Search for the cell housing the specified text and yield its (x, y) center coordinate. 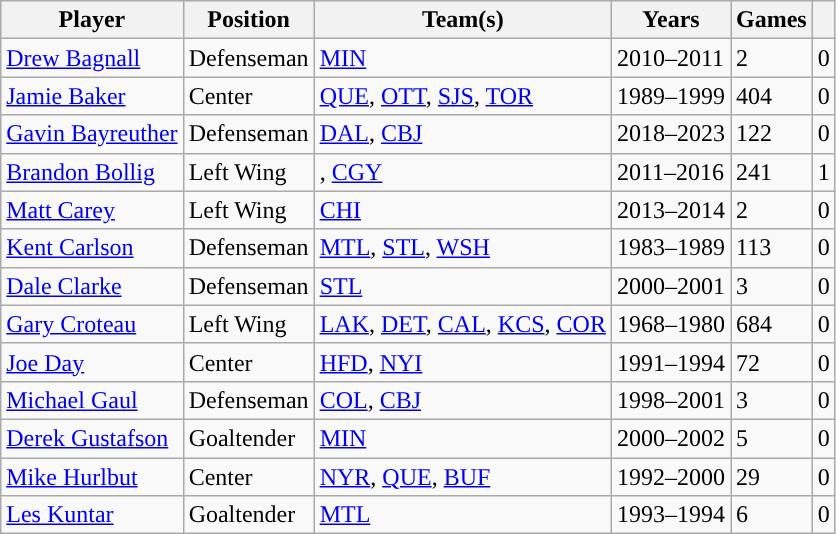
QUE, OTT, SJS, TOR (462, 96)
Dale Clarke (92, 286)
LAK, DET, CAL, KCS, COR (462, 324)
Gary Croteau (92, 324)
Position (248, 20)
STL (462, 286)
72 (771, 362)
DAL, CBJ (462, 134)
5 (771, 438)
113 (771, 248)
MTL (462, 515)
2000–2002 (670, 438)
2011–2016 (670, 172)
1968–1980 (670, 324)
NYR, QUE, BUF (462, 477)
2010–2011 (670, 58)
Les Kuntar (92, 515)
Drew Bagnall (92, 58)
241 (771, 172)
Matt Carey (92, 210)
404 (771, 96)
684 (771, 324)
Years (670, 20)
Kent Carlson (92, 248)
Michael Gaul (92, 400)
Gavin Bayreuther (92, 134)
2000–2001 (670, 286)
Player (92, 20)
Derek Gustafson (92, 438)
1983–1989 (670, 248)
1991–1994 (670, 362)
Brandon Bollig (92, 172)
2018–2023 (670, 134)
1992–2000 (670, 477)
2013–2014 (670, 210)
1989–1999 (670, 96)
, CGY (462, 172)
29 (771, 477)
122 (771, 134)
COL, CBJ (462, 400)
1993–1994 (670, 515)
Jamie Baker (92, 96)
HFD, NYI (462, 362)
1 (824, 172)
Mike Hurlbut (92, 477)
Games (771, 20)
CHI (462, 210)
Joe Day (92, 362)
Team(s) (462, 20)
MTL, STL, WSH (462, 248)
1998–2001 (670, 400)
6 (771, 515)
